Output the (X, Y) coordinate of the center of the cell containing the given text.  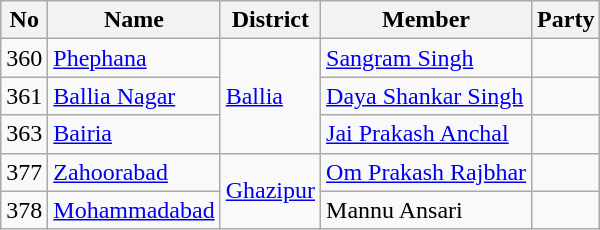
Ballia Nagar (134, 96)
Mannu Ansari (426, 210)
Mohammadabad (134, 210)
Jai Prakash Anchal (426, 134)
Ghazipur (270, 191)
Name (134, 20)
360 (24, 58)
Bairia (134, 134)
377 (24, 172)
Phephana (134, 58)
Zahoorabad (134, 172)
Daya Shankar Singh (426, 96)
378 (24, 210)
Party (566, 20)
Ballia (270, 96)
Member (426, 20)
No (24, 20)
363 (24, 134)
District (270, 20)
Sangram Singh (426, 58)
361 (24, 96)
Om Prakash Rajbhar (426, 172)
